Return (X, Y) of the center of cell containing provided text 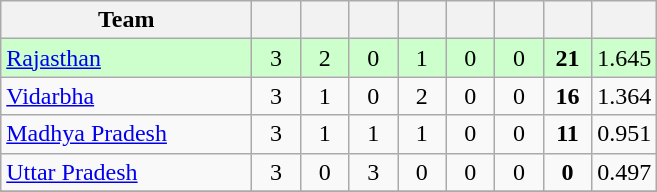
Team (126, 20)
11 (568, 134)
16 (568, 96)
Rajasthan (126, 58)
21 (568, 58)
0.951 (624, 134)
1.645 (624, 58)
0.497 (624, 172)
Vidarbha (126, 96)
Madhya Pradesh (126, 134)
Uttar Pradesh (126, 172)
1.364 (624, 96)
